Search for the cell housing the specified text and yield its (x, y) center coordinate. 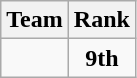
9th (102, 58)
Rank (102, 20)
Team (35, 20)
